Locate the cell with the specified text and output its [x, y] center coordinate. 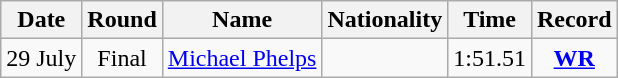
Final [122, 58]
Michael Phelps [242, 58]
29 July [42, 58]
Date [42, 20]
Round [122, 20]
Name [242, 20]
Nationality [385, 20]
WR [574, 58]
Time [490, 20]
Record [574, 20]
1:51.51 [490, 58]
